Identify which cell holds the provided text, then report its [x, y] central coordinate. 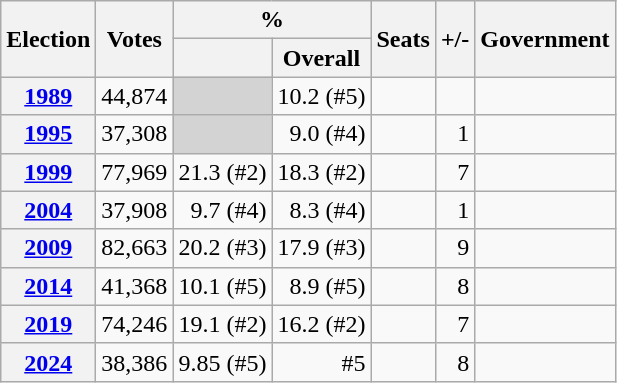
9.0 (#4) [322, 134]
+/- [454, 39]
77,969 [134, 172]
10.1 (#5) [222, 286]
82,663 [134, 248]
20.2 (#3) [222, 248]
1999 [48, 172]
44,874 [134, 96]
2024 [48, 362]
10.2 (#5) [322, 96]
#5 [322, 362]
2004 [48, 210]
37,308 [134, 134]
18.3 (#2) [322, 172]
% [272, 20]
8.3 (#4) [322, 210]
38,386 [134, 362]
Government [545, 39]
8.9 (#5) [322, 286]
Seats [403, 39]
Votes [134, 39]
9 [454, 248]
2014 [48, 286]
17.9 (#3) [322, 248]
74,246 [134, 324]
1995 [48, 134]
9.7 (#4) [222, 210]
9.85 (#5) [222, 362]
19.1 (#2) [222, 324]
1989 [48, 96]
2019 [48, 324]
16.2 (#2) [322, 324]
41,368 [134, 286]
21.3 (#2) [222, 172]
Overall [322, 58]
2009 [48, 248]
37,908 [134, 210]
Election [48, 39]
